Determine the (x, y) coordinate at the center of the cell enclosing the given text.  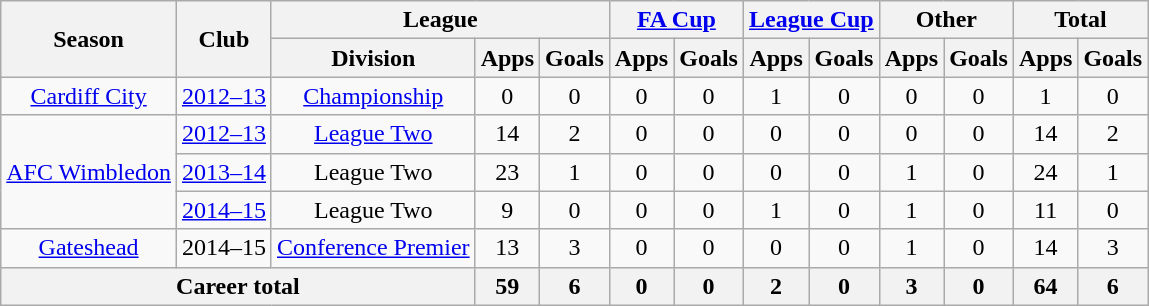
Club (224, 39)
24 (1045, 172)
Cardiff City (89, 96)
2013–14 (224, 172)
Gateshead (89, 248)
64 (1045, 286)
9 (507, 210)
Conference Premier (373, 248)
11 (1045, 210)
Division (373, 58)
Career total (238, 286)
League Cup (811, 20)
League (440, 20)
23 (507, 172)
Season (89, 39)
Other (946, 20)
AFC Wimbledon (89, 172)
Total (1080, 20)
FA Cup (676, 20)
59 (507, 286)
Championship (373, 96)
13 (507, 248)
